Capture the cell that displays the provided text and extract its [x, y] central coordinate. 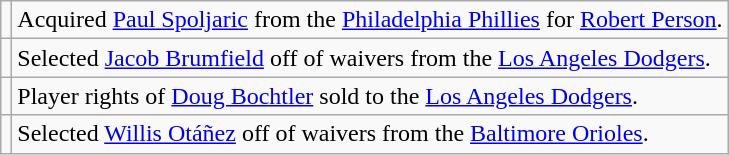
Player rights of Doug Bochtler sold to the Los Angeles Dodgers. [370, 96]
Selected Willis Otáñez off of waivers from the Baltimore Orioles. [370, 134]
Acquired Paul Spoljaric from the Philadelphia Phillies for Robert Person. [370, 20]
Selected Jacob Brumfield off of waivers from the Los Angeles Dodgers. [370, 58]
